Locate the cell with the specified text and output its [x, y] center coordinate. 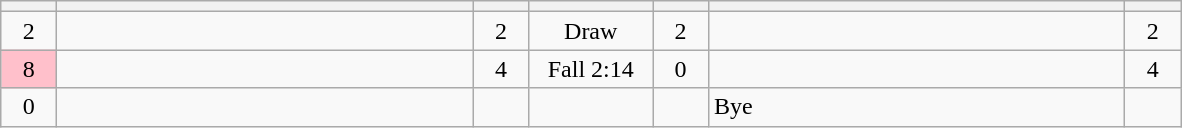
8 [29, 69]
Bye [917, 107]
Fall 2:14 [591, 69]
Draw [591, 31]
